Capture the cell that displays the provided text and extract its [x, y] central coordinate. 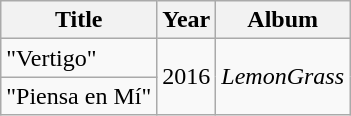
"Vertigo" [79, 58]
Year [186, 20]
"Piensa en Mí" [79, 96]
LemonGrass [283, 77]
Album [283, 20]
Title [79, 20]
2016 [186, 77]
